Scan for the cell matching the given text and deliver its (X, Y) coordinate at center. 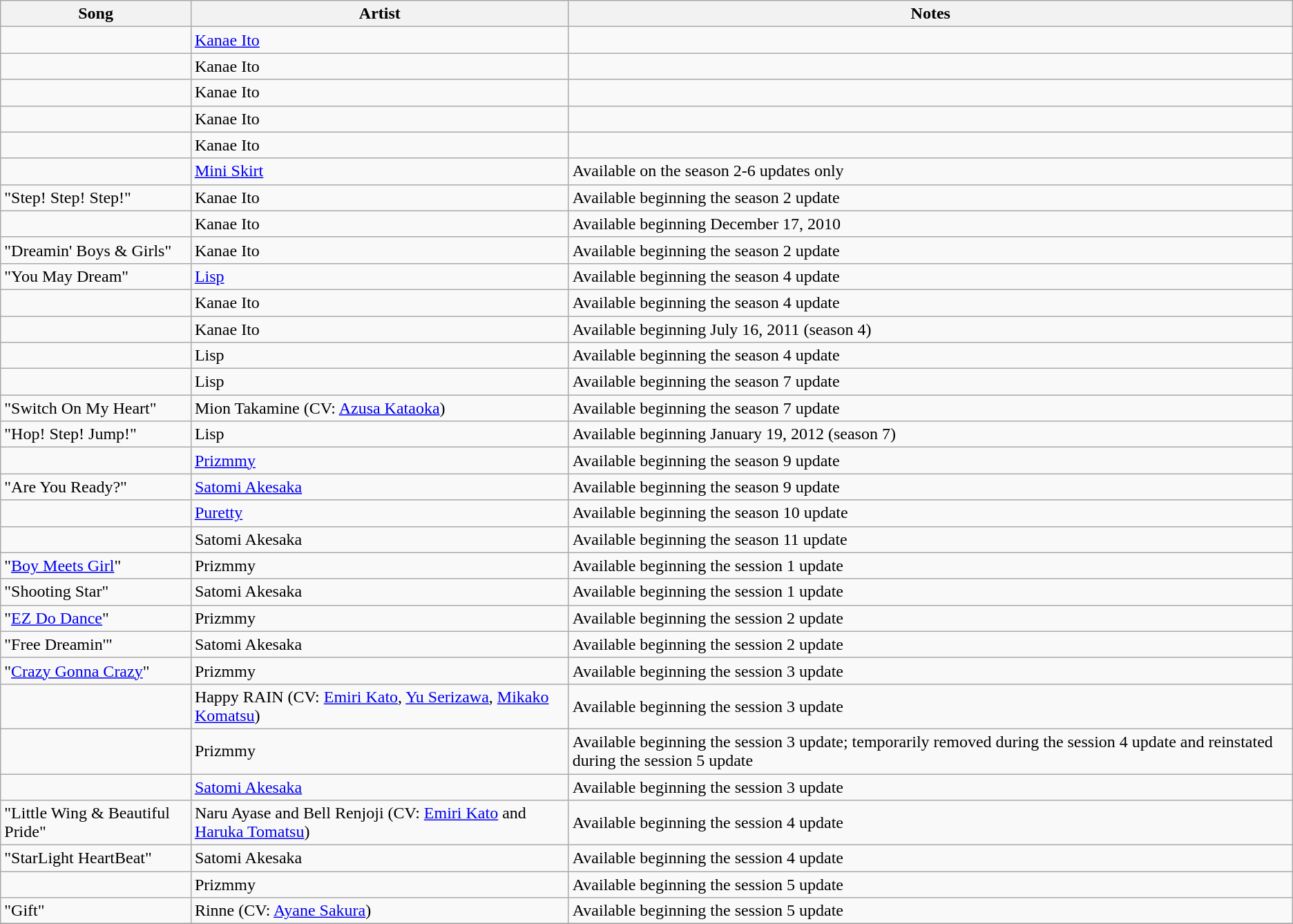
"Are You Ready?" (96, 487)
Puretty (380, 513)
"Switch On My Heart" (96, 408)
Available beginning December 17, 2010 (930, 224)
Naru Ayase and Bell Renjoji (CV: Emiri Kato and Haruka Tomatsu) (380, 823)
Available on the season 2-6 updates only (930, 171)
Happy RAIN (CV: Emiri Kato, Yu Serizawa, Mikako Komatsu) (380, 706)
Available beginning the session 3 update; temporarily removed during the session 4 update and reinstated during the session 5 update (930, 751)
Available beginning the season 11 update (930, 539)
Notes (930, 14)
Available beginning the season 10 update (930, 513)
"Gift" (96, 911)
"Little Wing & Beautiful Pride" (96, 823)
Available beginning January 19, 2012 (season 7) (930, 434)
"Free Dreamin'" (96, 644)
"Hop! Step! Jump!" (96, 434)
Mion Takamine (CV: Azusa Kataoka) (380, 408)
"StarLight HeartBeat" (96, 858)
Artist (380, 14)
"Boy Meets Girl" (96, 566)
Song (96, 14)
Rinne (CV: Ayane Sakura) (380, 911)
"Shooting Star" (96, 592)
"You May Dream" (96, 276)
Available beginning July 16, 2011 (season 4) (930, 329)
"Dreamin' Boys & Girls" (96, 250)
"Step! Step! Step!" (96, 198)
"Crazy Gonna Crazy" (96, 671)
"EZ Do Dance" (96, 618)
Mini Skirt (380, 171)
